Return [X, Y] of the center of cell containing provided text 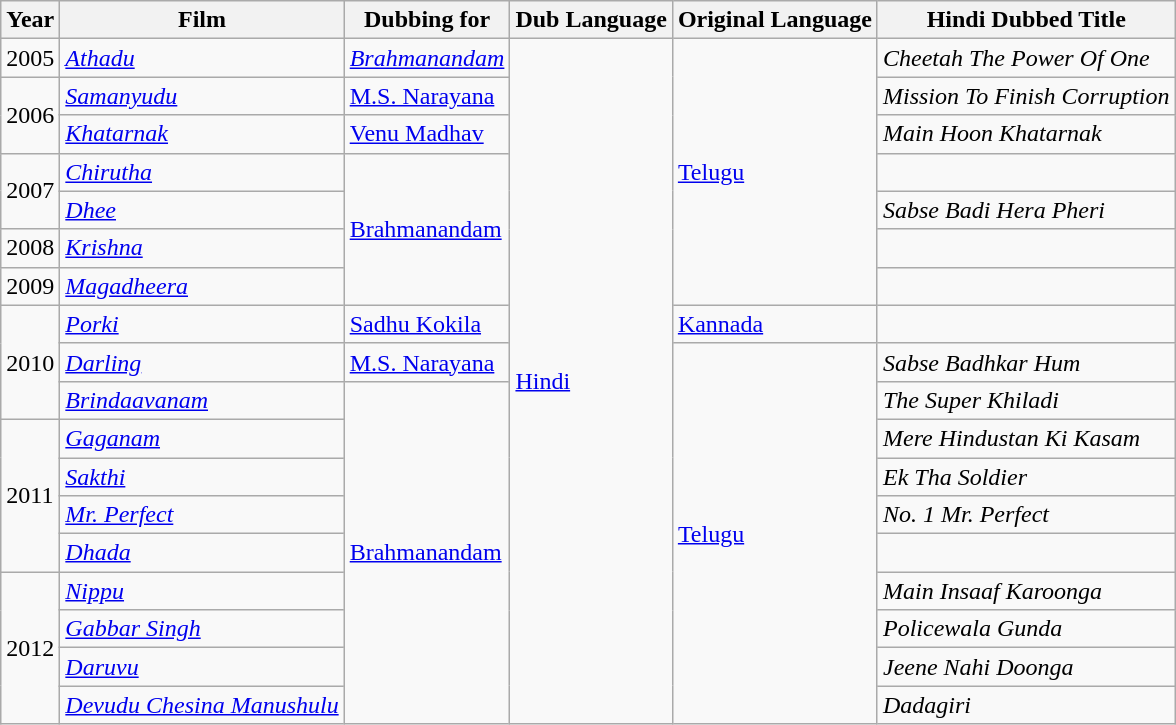
Original Language [774, 20]
Magadheera [202, 286]
2008 [30, 248]
Hindi [591, 382]
2010 [30, 362]
Samanyudu [202, 96]
Gabbar Singh [202, 629]
Krishna [202, 248]
2011 [30, 495]
Ek Tha Soldier [1026, 477]
Sadhu Kokila [427, 324]
Policewala Gunda [1026, 629]
Nippu [202, 591]
Dubbing for [427, 20]
Cheetah The Power Of One [1026, 58]
Daruvu [202, 667]
Darling [202, 362]
Sabse Badi Hera Pheri [1026, 210]
Sakthi [202, 477]
Brindaavanam [202, 400]
Gaganam [202, 438]
2006 [30, 115]
Dadagiri [1026, 705]
Khatarnak [202, 134]
Main Insaaf Karoonga [1026, 591]
Dhada [202, 553]
Film [202, 20]
Mission To Finish Corruption [1026, 96]
2009 [30, 286]
Dub Language [591, 20]
The Super Khiladi [1026, 400]
Jeene Nahi Doonga [1026, 667]
Venu Madhav [427, 134]
Chirutha [202, 172]
Mere Hindustan Ki Kasam [1026, 438]
Main Hoon Khatarnak [1026, 134]
Mr. Perfect [202, 515]
2005 [30, 58]
Dhee [202, 210]
Porki [202, 324]
Kannada [774, 324]
Sabse Badhkar Hum [1026, 362]
2007 [30, 191]
Year [30, 20]
Devudu Chesina Manushulu [202, 705]
Athadu [202, 58]
Hindi Dubbed Title [1026, 20]
No. 1 Mr. Perfect [1026, 515]
2012 [30, 648]
